Find where the given text appears and provide that cell's center as [X, Y] coordinate. 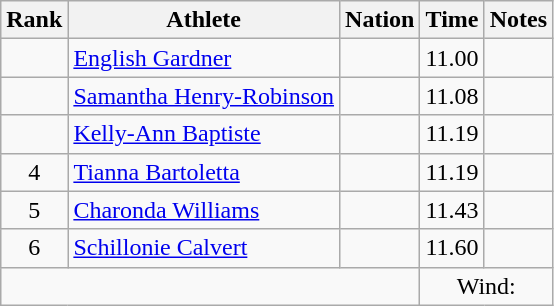
English Gardner [204, 58]
11.60 [452, 248]
Tianna Bartoletta [204, 172]
Athlete [204, 20]
Rank [34, 20]
5 [34, 210]
11.08 [452, 96]
Nation [380, 20]
Notes [518, 20]
Schillonie Calvert [204, 248]
Wind: [486, 286]
Samantha Henry-Robinson [204, 96]
11.00 [452, 58]
11.43 [452, 210]
Time [452, 20]
4 [34, 172]
Kelly-Ann Baptiste [204, 134]
6 [34, 248]
Charonda Williams [204, 210]
